Locate the cell with the specified text and output its (x, y) center coordinate. 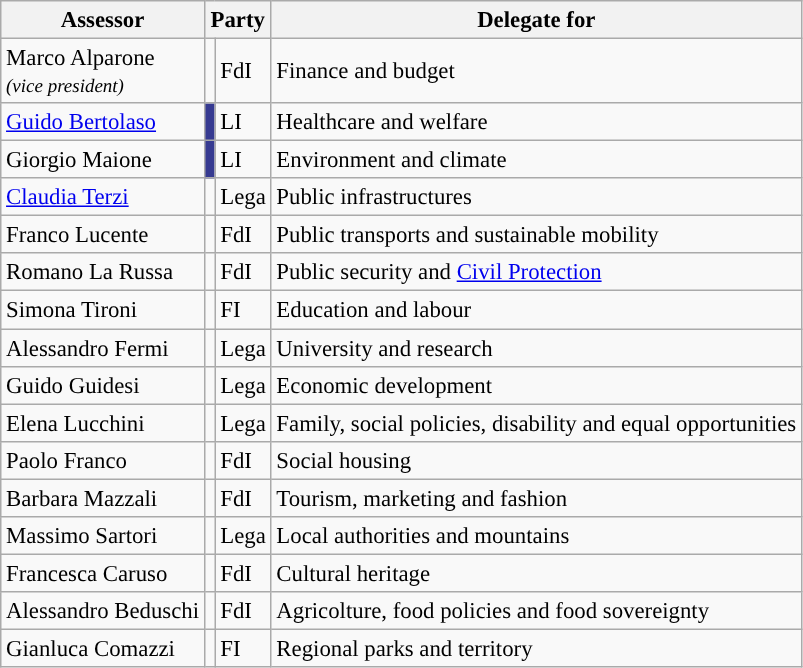
Cultural heritage (536, 573)
Party (238, 20)
Regional parks and territory (536, 648)
Paolo Franco (103, 460)
Marco Alparone(vice president) (103, 72)
Family, social policies, disability and equal opportunities (536, 423)
Public infrastructures (536, 197)
Alessandro Fermi (103, 348)
Franco Lucente (103, 235)
Tourism, marketing and fashion (536, 498)
Agricolture, food policies and food sovereignty (536, 611)
Social housing (536, 460)
Finance and budget (536, 72)
Delegate for (536, 20)
Giorgio Maione (103, 160)
Claudia Terzi (103, 197)
Public security and Civil Protection (536, 273)
Economic development (536, 385)
Guido Guidesi (103, 385)
University and research (536, 348)
Barbara Mazzali (103, 498)
Massimo Sartori (103, 536)
Public transports and sustainable mobility (536, 235)
Environment and climate (536, 160)
Healthcare and welfare (536, 122)
Local authorities and mountains (536, 536)
Gianluca Comazzi (103, 648)
Simona Tironi (103, 310)
Guido Bertolaso (103, 122)
Elena Lucchini (103, 423)
Alessandro Beduschi (103, 611)
Francesca Caruso (103, 573)
Education and labour (536, 310)
Romano La Russa (103, 273)
Assessor (103, 20)
